Identify which cell holds the provided text, then report its [x, y] central coordinate. 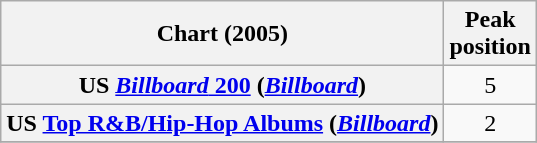
US Billboard 200 (Billboard) [222, 85]
US Top R&B/Hip-Hop Albums (Billboard) [222, 123]
2 [490, 123]
5 [490, 85]
Peak position [490, 34]
Chart (2005) [222, 34]
